Find where the given text appears and provide that cell's center as [X, Y] coordinate. 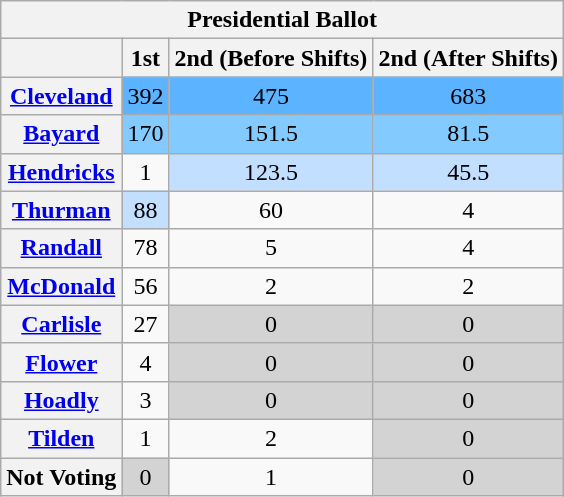
McDonald [62, 286]
Carlisle [62, 324]
Bayard [62, 134]
392 [146, 96]
5 [271, 248]
Hendricks [62, 172]
27 [146, 324]
60 [271, 210]
Thurman [62, 210]
2nd (Before Shifts) [271, 58]
170 [146, 134]
3 [146, 400]
151.5 [271, 134]
Presidential Ballot [282, 20]
Flower [62, 362]
2nd (After Shifts) [468, 58]
56 [146, 286]
78 [146, 248]
683 [468, 96]
1st [146, 58]
Tilden [62, 438]
475 [271, 96]
Hoadly [62, 400]
123.5 [271, 172]
Not Voting [62, 477]
Randall [62, 248]
Cleveland [62, 96]
88 [146, 210]
45.5 [468, 172]
81.5 [468, 134]
